For the text-containing cell, return its midpoint in [x, y] coordinate format. 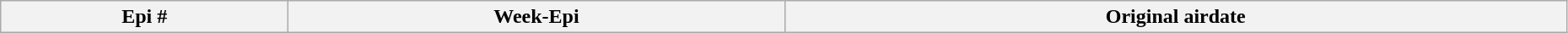
Week-Epi [536, 17]
Original airdate [1176, 17]
Epi # [145, 17]
